Identify which cell holds the provided text, then report its (x, y) central coordinate. 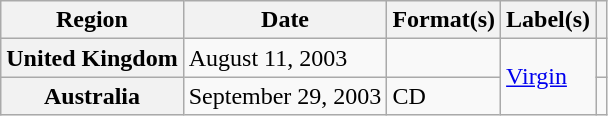
Label(s) (548, 20)
September 29, 2003 (285, 96)
Virgin (548, 77)
Format(s) (444, 20)
CD (444, 96)
Date (285, 20)
August 11, 2003 (285, 58)
Region (92, 20)
Australia (92, 96)
United Kingdom (92, 58)
